Provide the [X, Y] coordinate of the cell's center where the given text is located.  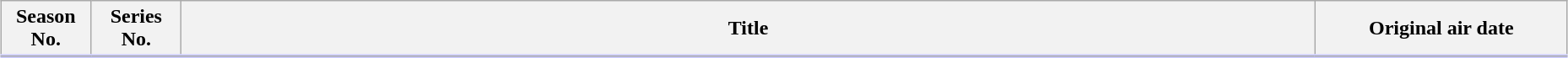
Original air date [1441, 29]
Series No. [137, 29]
Season No. [46, 29]
Title [748, 29]
